Locate the cell with the specified text and output its (x, y) center coordinate. 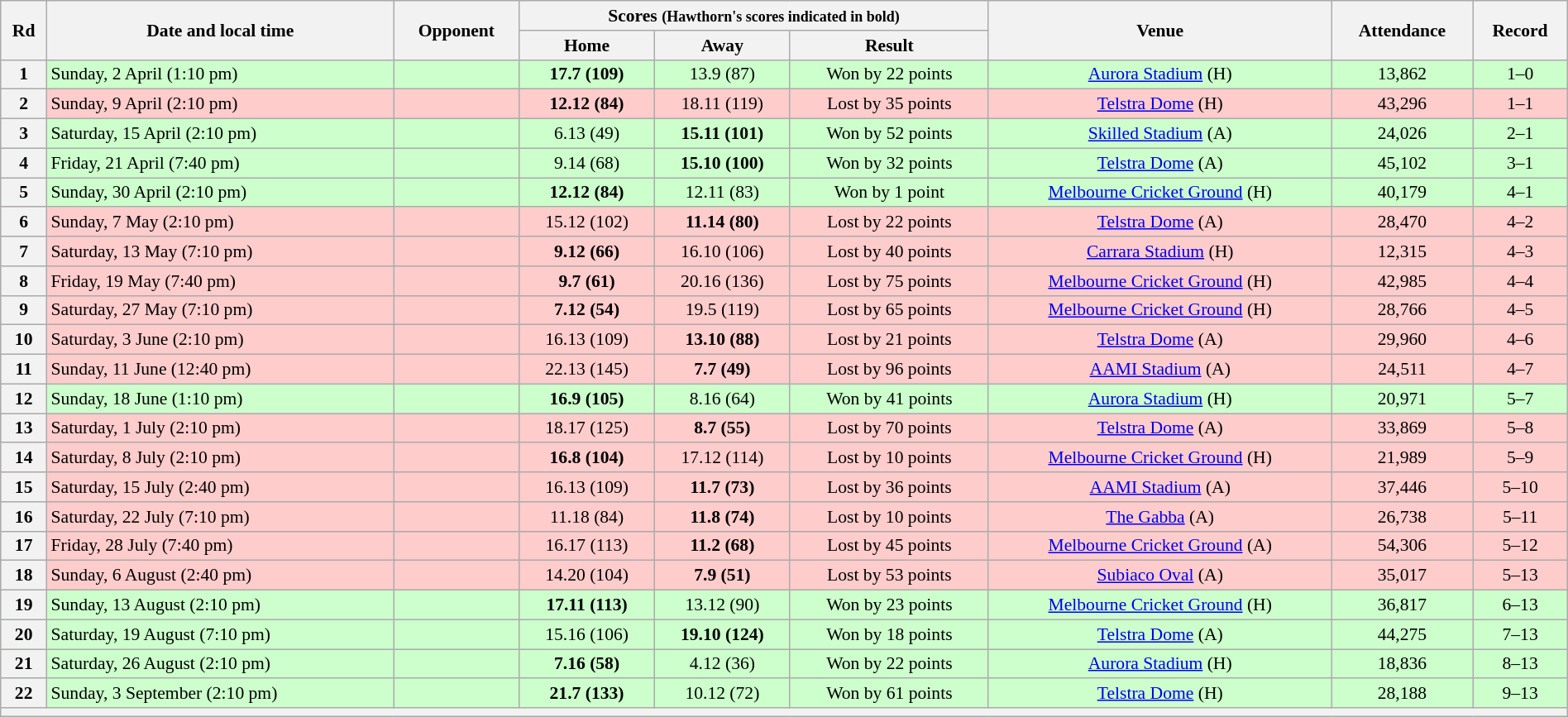
Friday, 28 July (7:40 pm) (221, 546)
13,862 (1403, 74)
Lost by 65 points (889, 310)
28,188 (1403, 694)
9.7 (61) (587, 281)
16 (24, 517)
The Gabba (A) (1159, 517)
Saturday, 3 June (2:10 pm) (221, 340)
Sunday, 3 September (2:10 pm) (221, 694)
9–13 (1520, 694)
Lost by 36 points (889, 487)
16.10 (106) (722, 251)
14 (24, 458)
12,315 (1403, 251)
21,989 (1403, 458)
17.7 (109) (587, 74)
37,446 (1403, 487)
5–8 (1520, 428)
Friday, 19 May (7:40 pm) (221, 281)
Lost by 21 points (889, 340)
13 (24, 428)
4 (24, 163)
4–6 (1520, 340)
Home (587, 45)
24,026 (1403, 134)
Saturday, 15 July (2:40 pm) (221, 487)
8 (24, 281)
Subiaco Oval (A) (1159, 576)
35,017 (1403, 576)
Friday, 21 April (7:40 pm) (221, 163)
21.7 (133) (587, 694)
18 (24, 576)
7.7 (49) (722, 370)
19.5 (119) (722, 310)
11 (24, 370)
20,971 (1403, 399)
33,869 (1403, 428)
4–7 (1520, 370)
Opponent (457, 30)
22.13 (145) (587, 370)
7–13 (1520, 634)
7.16 (58) (587, 664)
7.9 (51) (722, 576)
2–1 (1520, 134)
5–9 (1520, 458)
40,179 (1403, 193)
Lost by 70 points (889, 428)
4–3 (1520, 251)
20 (24, 634)
Lost by 53 points (889, 576)
10.12 (72) (722, 694)
28,470 (1403, 222)
Sunday, 18 June (1:10 pm) (221, 399)
6.13 (49) (587, 134)
19 (24, 605)
17.12 (114) (722, 458)
16.8 (104) (587, 458)
Melbourne Cricket Ground (A) (1159, 546)
42,985 (1403, 281)
Away (722, 45)
15 (24, 487)
Rd (24, 30)
3–1 (1520, 163)
4.12 (36) (722, 664)
17 (24, 546)
Record (1520, 30)
Sunday, 6 August (2:40 pm) (221, 576)
11.8 (74) (722, 517)
22 (24, 694)
7 (24, 251)
Sunday, 13 August (2:10 pm) (221, 605)
24,511 (1403, 370)
44,275 (1403, 634)
4–2 (1520, 222)
3 (24, 134)
36,817 (1403, 605)
5 (24, 193)
6–13 (1520, 605)
11.7 (73) (722, 487)
16.17 (113) (587, 546)
Scores (Hawthorn's scores indicated in bold) (754, 16)
Saturday, 8 July (2:10 pm) (221, 458)
Saturday, 1 July (2:10 pm) (221, 428)
Won by 52 points (889, 134)
11.2 (68) (722, 546)
16.9 (105) (587, 399)
8.7 (55) (722, 428)
4–5 (1520, 310)
Sunday, 2 April (1:10 pm) (221, 74)
5–13 (1520, 576)
1–1 (1520, 104)
15.16 (106) (587, 634)
Lost by 40 points (889, 251)
8.16 (64) (722, 399)
18.17 (125) (587, 428)
5–7 (1520, 399)
17.11 (113) (587, 605)
15.11 (101) (722, 134)
Won by 1 point (889, 193)
Saturday, 15 April (2:10 pm) (221, 134)
54,306 (1403, 546)
Lost by 45 points (889, 546)
19.10 (124) (722, 634)
4–1 (1520, 193)
Lost by 35 points (889, 104)
9.12 (66) (587, 251)
1–0 (1520, 74)
Saturday, 19 August (7:10 pm) (221, 634)
Saturday, 13 May (7:10 pm) (221, 251)
Won by 32 points (889, 163)
15.12 (102) (587, 222)
5–10 (1520, 487)
1 (24, 74)
Sunday, 30 April (2:10 pm) (221, 193)
11.18 (84) (587, 517)
14.20 (104) (587, 576)
Lost by 22 points (889, 222)
5–12 (1520, 546)
5–11 (1520, 517)
13.10 (88) (722, 340)
Saturday, 26 August (2:10 pm) (221, 664)
Won by 23 points (889, 605)
4–4 (1520, 281)
15.10 (100) (722, 163)
29,960 (1403, 340)
20.16 (136) (722, 281)
43,296 (1403, 104)
Sunday, 11 June (12:40 pm) (221, 370)
Result (889, 45)
Lost by 96 points (889, 370)
Date and local time (221, 30)
6 (24, 222)
Carrara Stadium (H) (1159, 251)
Sunday, 9 April (2:10 pm) (221, 104)
7.12 (54) (587, 310)
8–13 (1520, 664)
Saturday, 27 May (7:10 pm) (221, 310)
13.9 (87) (722, 74)
Saturday, 22 July (7:10 pm) (221, 517)
21 (24, 664)
Won by 61 points (889, 694)
Won by 41 points (889, 399)
Sunday, 7 May (2:10 pm) (221, 222)
2 (24, 104)
10 (24, 340)
9 (24, 310)
13.12 (90) (722, 605)
Won by 18 points (889, 634)
Venue (1159, 30)
Lost by 75 points (889, 281)
45,102 (1403, 163)
28,766 (1403, 310)
12.11 (83) (722, 193)
26,738 (1403, 517)
Attendance (1403, 30)
Skilled Stadium (A) (1159, 134)
9.14 (68) (587, 163)
18,836 (1403, 664)
11.14 (80) (722, 222)
18.11 (119) (722, 104)
12 (24, 399)
